Detect which cell encompasses the target text, then output its [x, y] center coordinate. 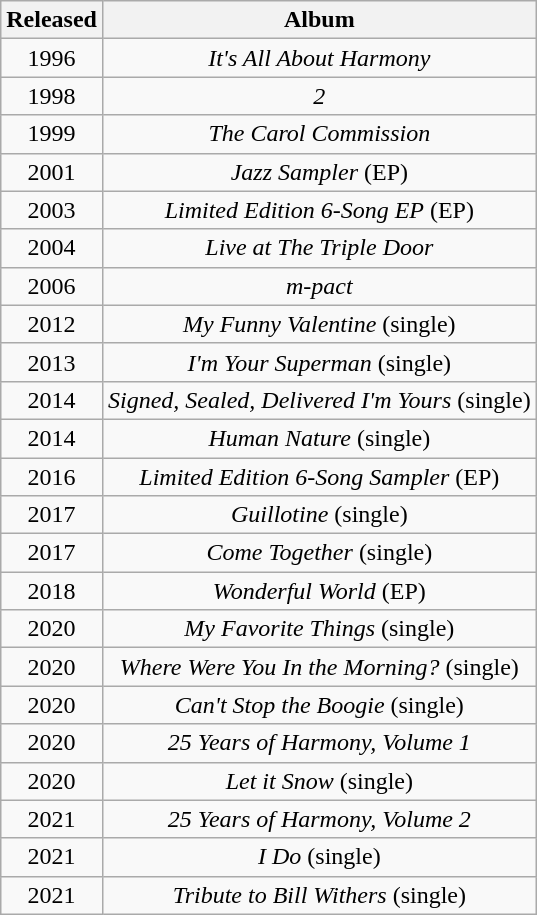
1996 [52, 58]
Released [52, 20]
2003 [52, 210]
Human Nature (single) [319, 438]
2012 [52, 324]
It's All About Harmony [319, 58]
25 Years of Harmony, Volume 2 [319, 819]
Where Were You In the Morning? (single) [319, 667]
Jazz Sampler (EP) [319, 172]
Guillotine (single) [319, 515]
2 [319, 96]
m-pact [319, 286]
Signed, Sealed, Delivered I'm Yours (single) [319, 400]
2004 [52, 248]
I'm Your Superman (single) [319, 362]
Let it Snow (single) [319, 781]
Tribute to Bill Withers (single) [319, 895]
2013 [52, 362]
Limited Edition 6-Song Sampler (EP) [319, 477]
Come Together (single) [319, 553]
Live at The Triple Door [319, 248]
I Do (single) [319, 857]
Album [319, 20]
2006 [52, 286]
25 Years of Harmony, Volume 1 [319, 743]
1999 [52, 134]
2018 [52, 591]
2016 [52, 477]
Can't Stop the Boogie (single) [319, 705]
The Carol Commission [319, 134]
My Funny Valentine (single) [319, 324]
My Favorite Things (single) [319, 629]
Limited Edition 6-Song EP (EP) [319, 210]
Wonderful World (EP) [319, 591]
2001 [52, 172]
1998 [52, 96]
